Pinpoint the cell where the given text exists, returning its [X, Y] midpoint coordinate. 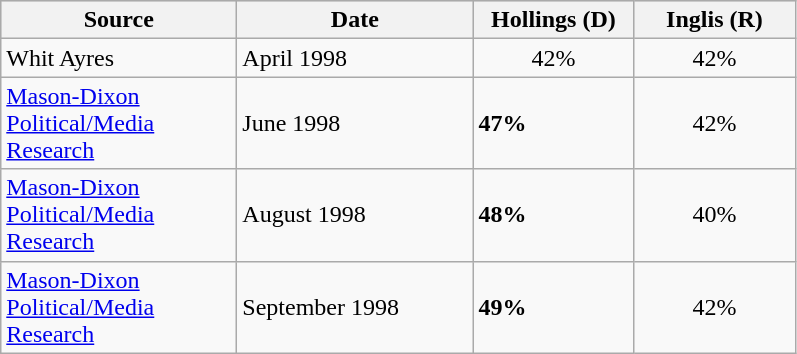
47% [554, 123]
Hollings (D) [554, 20]
Whit Ayres [119, 58]
Inglis (R) [714, 20]
40% [714, 215]
June 1998 [355, 123]
August 1998 [355, 215]
48% [554, 215]
April 1998 [355, 58]
September 1998 [355, 307]
Source [119, 20]
49% [554, 307]
Date [355, 20]
